Pinpoint the cell where the given text exists, returning its (X, Y) midpoint coordinate. 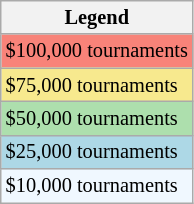
$25,000 tournaments (97, 152)
$100,000 tournaments (97, 51)
Legend (97, 17)
$50,000 tournaments (97, 118)
$10,000 tournaments (97, 186)
$75,000 tournaments (97, 85)
